Scan for the cell matching the given text and deliver its [X, Y] coordinate at center. 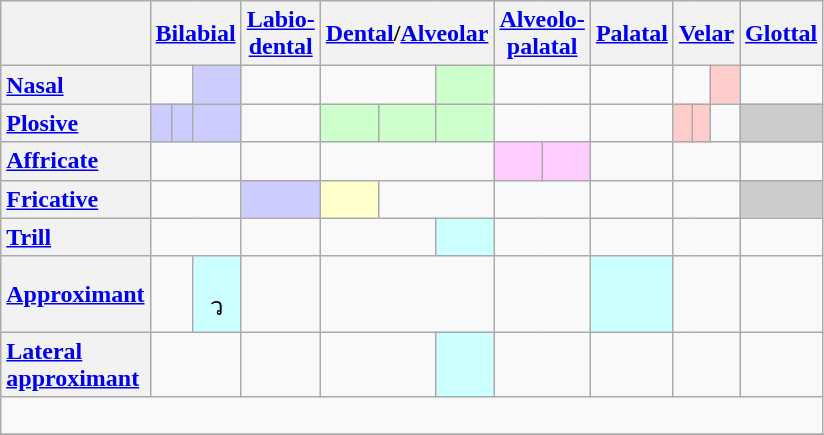
Lateralapproximant [76, 364]
Glottal [782, 34]
Affricate [76, 161]
Approximant [76, 294]
Nasal [76, 85]
Alveolo-palatal [542, 34]
Fricative [76, 199]
Velar [706, 34]
Dental/Alveolar [407, 34]
Labio-dental [280, 34]
Palatal [632, 34]
ว [217, 294]
Plosive [76, 123]
Trill [76, 237]
Bilabial [196, 34]
